Provide the [x, y] coordinate of the cell's center where the given text is located.  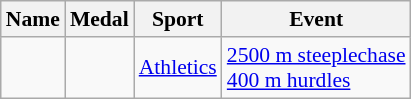
Sport [178, 19]
Event [316, 19]
2500 m steeplechase400 m hurdles [316, 68]
Medal [100, 19]
Name [33, 19]
Athletics [178, 68]
